Pinpoint the cell where the given text exists, returning its [x, y] midpoint coordinate. 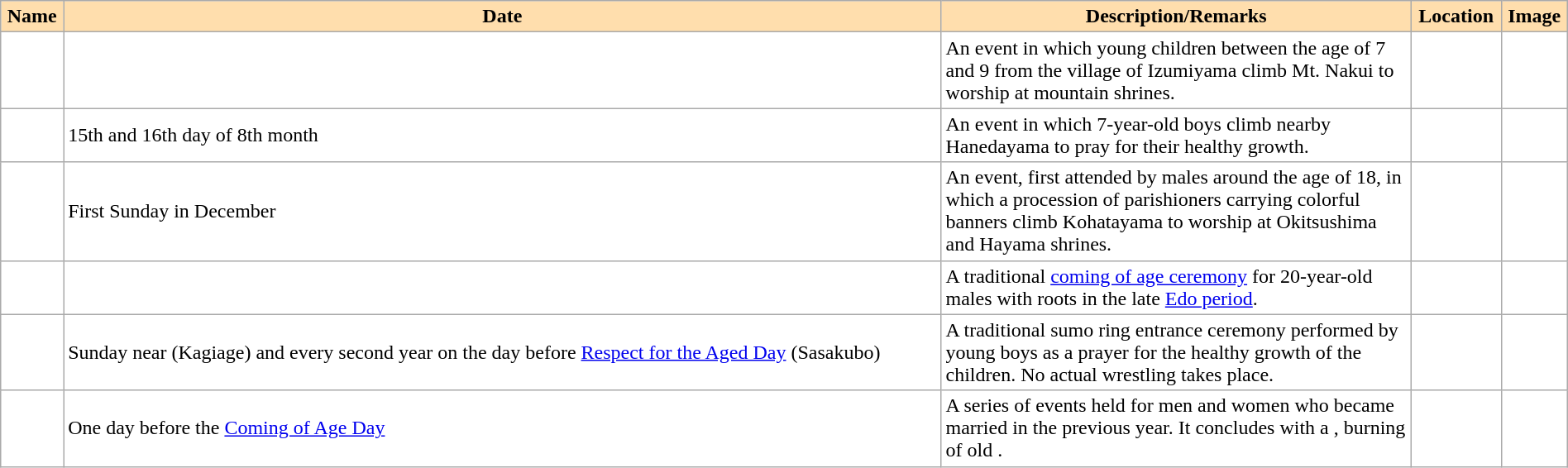
One day before the Coming of Age Day [503, 428]
Date [503, 17]
First Sunday in December [503, 212]
Name [32, 17]
An event in which young children between the age of 7 and 9 from the village of Izumiyama climb Mt. Nakui to worship at mountain shrines. [1176, 70]
Sunday near (Kagiage) and every second year on the day before Respect for the Aged Day (Sasakubo) [503, 352]
A series of events held for men and women who became married in the previous year. It concludes with a , burning of old . [1176, 428]
Location [1456, 17]
A traditional coming of age ceremony for 20-year-old males with roots in the late Edo period. [1176, 288]
An event in which 7-year-old boys climb nearby Hanedayama to pray for their healthy growth. [1176, 136]
15th and 16th day of 8th month [503, 136]
Image [1534, 17]
Description/Remarks [1176, 17]
